Find where the given text appears and provide that cell's center as (x, y) coordinate. 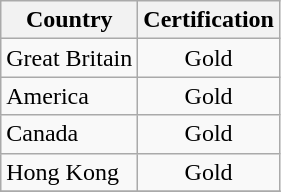
Certification (209, 20)
Country (70, 20)
Canada (70, 134)
Hong Kong (70, 172)
Great Britain (70, 58)
America (70, 96)
